Detect which cell encompasses the target text, then output its [X, Y] center coordinate. 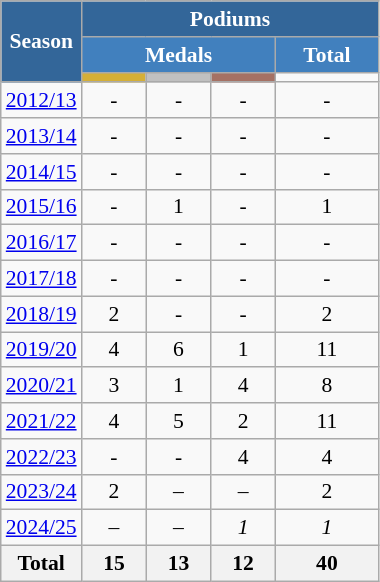
2024/25 [42, 528]
6 [178, 350]
2014/15 [42, 172]
8 [326, 386]
Medals [179, 55]
13 [178, 564]
2019/20 [42, 350]
12 [244, 564]
2023/24 [42, 492]
2022/23 [42, 457]
2012/13 [42, 101]
15 [114, 564]
Season [42, 42]
3 [114, 386]
Podiums [230, 19]
2016/17 [42, 243]
2013/14 [42, 136]
2021/22 [42, 421]
40 [326, 564]
2017/18 [42, 279]
2020/21 [42, 386]
2018/19 [42, 314]
5 [178, 421]
2015/16 [42, 207]
